Identify which cell holds the provided text, then report its [X, Y] central coordinate. 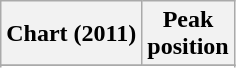
Peakposition [188, 34]
Chart (2011) [72, 34]
